Pinpoint the cell where the given text exists, returning its (x, y) midpoint coordinate. 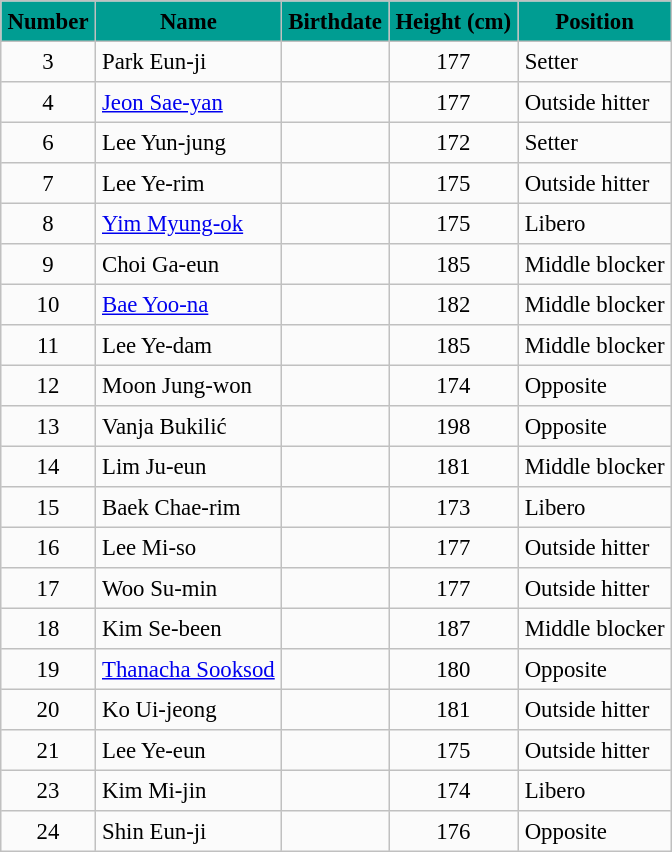
4 (48, 102)
6 (48, 142)
Birthdate (334, 21)
9 (48, 264)
Yim Myung-ok (188, 223)
Kim Se-been (188, 628)
Bae Yoo-na (188, 304)
182 (454, 304)
198 (454, 426)
13 (48, 426)
Lee Ye-eun (188, 750)
Moon Jung-won (188, 385)
8 (48, 223)
17 (48, 588)
Lee Yun-jung (188, 142)
Baek Chae-rim (188, 507)
3 (48, 61)
Jeon Sae-yan (188, 102)
176 (454, 831)
24 (48, 831)
180 (454, 669)
12 (48, 385)
Name (188, 21)
10 (48, 304)
Woo Su-min (188, 588)
21 (48, 750)
19 (48, 669)
Choi Ga-eun (188, 264)
14 (48, 466)
Ko Ui-jeong (188, 709)
18 (48, 628)
Park Eun-ji (188, 61)
15 (48, 507)
Position (594, 21)
7 (48, 183)
Lim Ju-eun (188, 466)
Vanja Bukilić (188, 426)
187 (454, 628)
Height (cm) (454, 21)
11 (48, 345)
Number (48, 21)
23 (48, 790)
173 (454, 507)
16 (48, 547)
Kim Mi-jin (188, 790)
20 (48, 709)
172 (454, 142)
Shin Eun-ji (188, 831)
Thanacha Sooksod (188, 669)
Lee Ye-rim (188, 183)
Lee Ye-dam (188, 345)
Lee Mi-so (188, 547)
